Return [X, Y] of the center of cell containing provided text 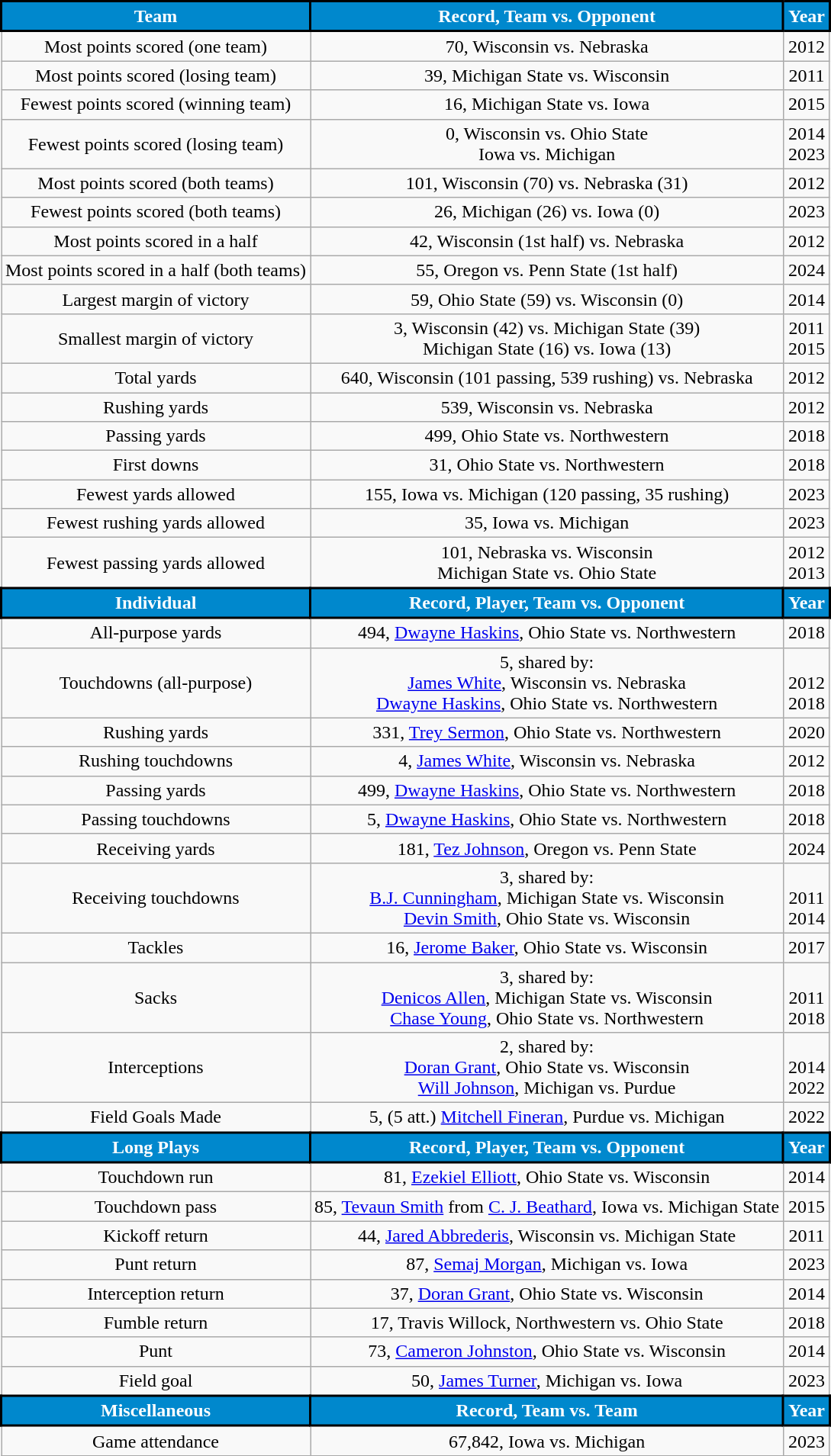
0, Wisconsin vs. Ohio StateIowa vs. Michigan [546, 143]
Game attendance [156, 1442]
35, Iowa vs. Michigan [546, 523]
Receiving touchdowns [156, 898]
Most points scored in a half (both teams) [156, 270]
Individual [156, 603]
17, Travis Willock, Northwestern vs. Ohio State [546, 1323]
Passing touchdowns [156, 819]
39, Michigan State vs. Wisconsin [546, 76]
87, Semaj Morgan, Michigan vs. Iowa [546, 1265]
42, Wisconsin (1st half) vs. Nebraska [546, 241]
Rushing touchdowns [156, 761]
Most points scored in a half [156, 241]
73, Cameron Johnston, Ohio State vs. Wisconsin [546, 1352]
All-purpose yards [156, 633]
67,842, Iowa vs. Michigan [546, 1442]
Largest margin of victory [156, 299]
20112014 [807, 898]
20112018 [807, 998]
Touchdown run [156, 1178]
Record, Team vs. Opponent [546, 17]
Kickoff return [156, 1236]
26, Michigan (26) vs. Iowa (0) [546, 212]
First downs [156, 465]
20142022 [807, 1068]
Touchdown pass [156, 1207]
37, Doran Grant, Ohio State vs. Wisconsin [546, 1294]
55, Oregon vs. Penn State (1st half) [546, 270]
Most points scored (one team) [156, 46]
Field goal [156, 1380]
20112015 [807, 339]
Smallest margin of victory [156, 339]
Interception return [156, 1294]
20142023 [807, 143]
181, Tez Johnson, Oregon vs. Penn State [546, 848]
Most points scored (losing team) [156, 76]
Fumble return [156, 1323]
499, Ohio State vs. Northwestern [546, 436]
Sacks [156, 998]
Total yards [156, 378]
2017 [807, 947]
Fewest rushing yards allowed [156, 523]
44, Jared Abbrederis, Wisconsin vs. Michigan State [546, 1236]
Miscellaneous [156, 1411]
539, Wisconsin vs. Nebraska [546, 407]
5, shared by:James White, Wisconsin vs. NebraskaDwayne Haskins, Ohio State vs. Northwestern [546, 683]
101, Wisconsin (70) vs. Nebraska (31) [546, 183]
331, Trey Sermon, Ohio State vs. Northwestern [546, 732]
Fewest points scored (both teams) [156, 212]
2020 [807, 732]
Fewest yards allowed [156, 494]
5, Dwayne Haskins, Ohio State vs. Northwestern [546, 819]
101, Nebraska vs. WisconsinMichigan State vs. Ohio State [546, 563]
Tackles [156, 947]
640, Wisconsin (101 passing, 539 rushing) vs. Nebraska [546, 378]
Fewest points scored (losing team) [156, 143]
31, Ohio State vs. Northwestern [546, 465]
50, James Turner, Michigan vs. Iowa [546, 1380]
Interceptions [156, 1068]
81, Ezekiel Elliott, Ohio State vs. Wisconsin [546, 1178]
Punt return [156, 1265]
Team [156, 17]
70, Wisconsin vs. Nebraska [546, 46]
155, Iowa vs. Michigan (120 passing, 35 rushing) [546, 494]
5, (5 att.) Mitchell Fineran, Purdue vs. Michigan [546, 1118]
3, shared by:Denicos Allen, Michigan State vs. WisconsinChase Young, Ohio State vs. Northwestern [546, 998]
20122013 [807, 563]
499, Dwayne Haskins, Ohio State vs. Northwestern [546, 790]
Touchdowns (all-purpose) [156, 683]
Record, Team vs. Team [546, 1411]
2, shared by:Doran Grant, Ohio State vs. WisconsinWill Johnson, Michigan vs. Purdue [546, 1068]
59, Ohio State (59) vs. Wisconsin (0) [546, 299]
3, shared by:B.J. Cunningham, Michigan State vs. WisconsinDevin Smith, Ohio State vs. Wisconsin [546, 898]
85, Tevaun Smith from C. J. Beathard, Iowa vs. Michigan State [546, 1207]
16, Jerome Baker, Ohio State vs. Wisconsin [546, 947]
Field Goals Made [156, 1118]
3, Wisconsin (42) vs. Michigan State (39)Michigan State (16) vs. Iowa (13) [546, 339]
Fewest points scored (winning team) [156, 104]
Punt [156, 1352]
2022 [807, 1118]
Most points scored (both teams) [156, 183]
Fewest passing yards allowed [156, 563]
4, James White, Wisconsin vs. Nebraska [546, 761]
16, Michigan State vs. Iowa [546, 104]
Receiving yards [156, 848]
Long Plays [156, 1147]
494, Dwayne Haskins, Ohio State vs. Northwestern [546, 633]
20122018 [807, 683]
